Find where the given text appears and provide that cell's center as [x, y] coordinate. 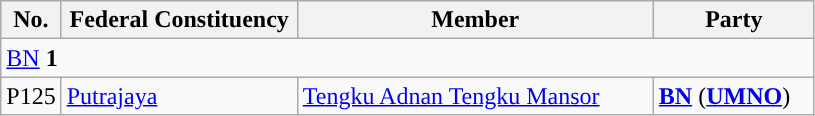
Member [475, 20]
Tengku Adnan Tengku Mansor [475, 96]
P125 [31, 96]
BN (UMNO) [734, 96]
BN 1 [408, 58]
Federal Constituency [179, 20]
No. [31, 20]
Party [734, 20]
Putrajaya [179, 96]
